Capture the cell that displays the provided text and extract its [X, Y] central coordinate. 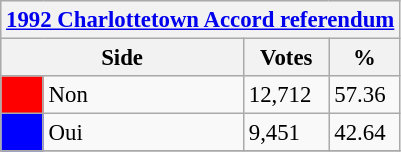
57.36 [364, 95]
Votes [286, 58]
% [364, 58]
12,712 [286, 95]
Oui [143, 133]
9,451 [286, 133]
42.64 [364, 133]
Side [122, 58]
Non [143, 95]
1992 Charlottetown Accord referendum [200, 20]
